Capture the cell that displays the provided text and extract its (X, Y) central coordinate. 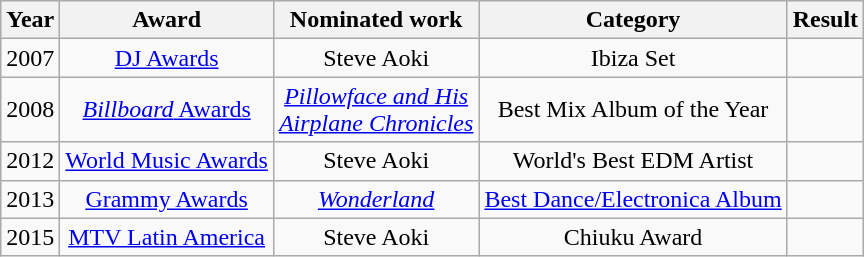
World's Best EDM Artist (633, 161)
2012 (30, 161)
Pillowface and HisAirplane Chronicles (376, 110)
Category (633, 20)
Best Mix Album of the Year (633, 110)
Chiuku Award (633, 237)
Award (167, 20)
Grammy Awards (167, 199)
MTV Latin America (167, 237)
Result (825, 20)
Nominated work (376, 20)
2007 (30, 58)
DJ Awards (167, 58)
Billboard Awards (167, 110)
2008 (30, 110)
Year (30, 20)
2013 (30, 199)
Best Dance/Electronica Album (633, 199)
Wonderland (376, 199)
2015 (30, 237)
Ibiza Set (633, 58)
World Music Awards (167, 161)
